Detect which cell encompasses the target text, then output its (X, Y) center coordinate. 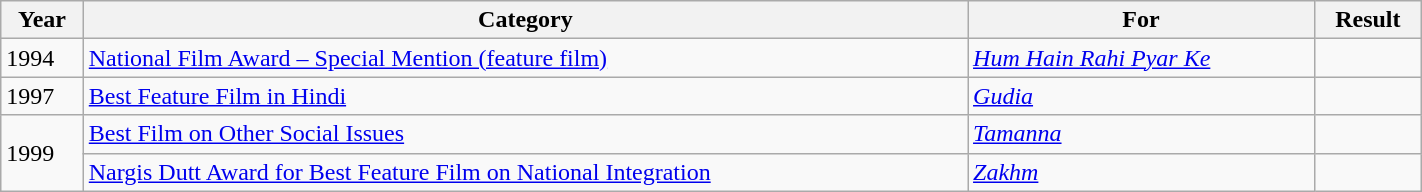
Result (1368, 20)
For (1142, 20)
Hum Hain Rahi Pyar Ke (1142, 58)
1999 (42, 153)
Nargis Dutt Award for Best Feature Film on National Integration (525, 172)
Category (525, 20)
Year (42, 20)
1997 (42, 96)
Best Feature Film in Hindi (525, 96)
National Film Award – Special Mention (feature film) (525, 58)
Tamanna (1142, 134)
Zakhm (1142, 172)
Best Film on Other Social Issues (525, 134)
1994 (42, 58)
Gudia (1142, 96)
